Provide the [x, y] coordinate of the cell's center where the given text is located.  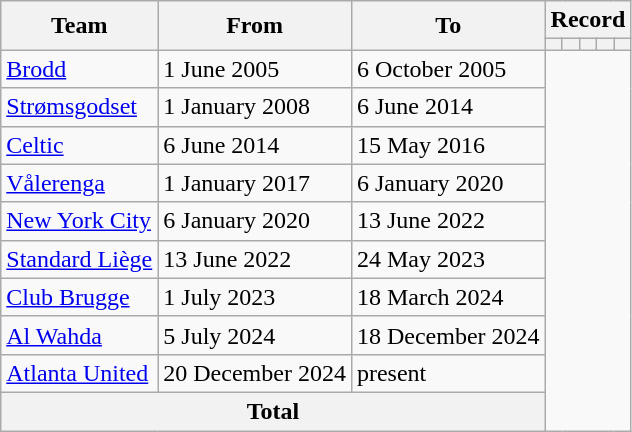
Brodd [80, 69]
1 January 2008 [255, 107]
1 January 2017 [255, 183]
1 July 2023 [255, 297]
18 December 2024 [448, 335]
5 July 2024 [255, 335]
18 March 2024 [448, 297]
Strømsgodset [80, 107]
New York City [80, 221]
Team [80, 26]
To [448, 26]
20 December 2024 [255, 373]
Atlanta United [80, 373]
Al Wahda [80, 335]
Club Brugge [80, 297]
present [448, 373]
15 May 2016 [448, 145]
From [255, 26]
Celtic [80, 145]
Vålerenga [80, 183]
24 May 2023 [448, 259]
Record [588, 20]
1 June 2005 [255, 69]
Total [273, 411]
Standard Liège [80, 259]
6 October 2005 [448, 69]
